For the text-containing cell, return its midpoint in (x, y) coordinate format. 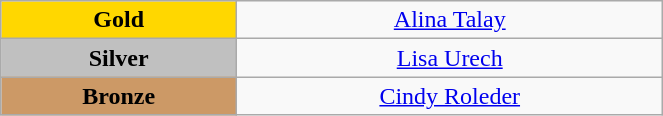
Bronze (119, 96)
Gold (119, 20)
Silver (119, 58)
Alina Talay (450, 20)
Cindy Roleder (450, 96)
Lisa Urech (450, 58)
